For the text-containing cell, return its midpoint in (X, Y) coordinate format. 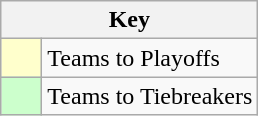
Teams to Playoffs (150, 58)
Key (130, 20)
Teams to Tiebreakers (150, 96)
